Determine the [x, y] coordinate at the center of the cell enclosing the given text.  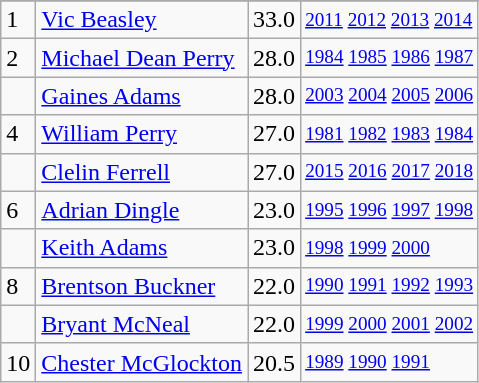
20.5 [274, 362]
1999 2000 2001 2002 [390, 324]
1989 1990 1991 [390, 362]
1990 1991 1992 1993 [390, 286]
4 [18, 134]
8 [18, 286]
Brentson Buckner [142, 286]
33.0 [274, 20]
2 [18, 58]
Chester McGlockton [142, 362]
1 [18, 20]
1981 1982 1983 1984 [390, 134]
1998 1999 2000 [390, 248]
10 [18, 362]
Keith Adams [142, 248]
Michael Dean Perry [142, 58]
Adrian Dingle [142, 210]
Bryant McNeal [142, 324]
William Perry [142, 134]
2003 2004 2005 2006 [390, 96]
Vic Beasley [142, 20]
Gaines Adams [142, 96]
2015 2016 2017 2018 [390, 172]
6 [18, 210]
Clelin Ferrell [142, 172]
1984 1985 1986 1987 [390, 58]
2011 2012 2013 2014 [390, 20]
1995 1996 1997 1998 [390, 210]
